Identify which cell holds the provided text, then report its (X, Y) central coordinate. 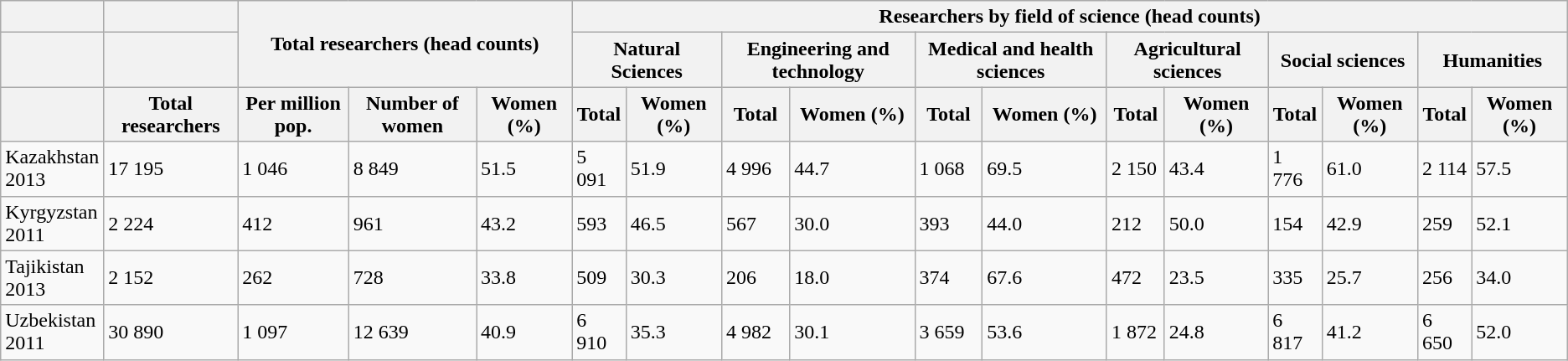
1 776 (1295, 169)
25.7 (1369, 278)
Kazakhstan2013 (52, 169)
2 224 (171, 223)
30.1 (853, 332)
33.8 (524, 278)
1 046 (293, 169)
4 982 (756, 332)
40.9 (524, 332)
259 (1444, 223)
52.0 (1519, 332)
67.6 (1045, 278)
1 872 (1136, 332)
34.0 (1519, 278)
Medical and health sciences (1010, 60)
12 639 (412, 332)
567 (756, 223)
509 (599, 278)
2 152 (171, 278)
Natural Sciences (647, 60)
6 817 (1295, 332)
44.7 (853, 169)
Engineering and technology (818, 60)
3 659 (948, 332)
8 849 (412, 169)
69.5 (1045, 169)
42.9 (1369, 223)
593 (599, 223)
6 910 (599, 332)
335 (1295, 278)
30 890 (171, 332)
5 091 (599, 169)
472 (1136, 278)
46.5 (673, 223)
52.1 (1519, 223)
53.6 (1045, 332)
41.2 (1369, 332)
35.3 (673, 332)
Total researchers (head counts) (405, 44)
Tajikistan2013 (52, 278)
51.5 (524, 169)
61.0 (1369, 169)
Total researchers (171, 114)
Social sciences (1344, 60)
393 (948, 223)
154 (1295, 223)
6 650 (1444, 332)
43.2 (524, 223)
44.0 (1045, 223)
256 (1444, 278)
30.3 (673, 278)
1 068 (948, 169)
Humanities (1493, 60)
Uzbekistan2011 (52, 332)
728 (412, 278)
51.9 (673, 169)
212 (1136, 223)
412 (293, 223)
206 (756, 278)
961 (412, 223)
2 114 (1444, 169)
30.0 (853, 223)
Agricultural sciences (1187, 60)
1 097 (293, 332)
18.0 (853, 278)
24.8 (1216, 332)
Kyrgyzstan2011 (52, 223)
2 150 (1136, 169)
23.5 (1216, 278)
Number of women (412, 114)
Per million pop. (293, 114)
374 (948, 278)
50.0 (1216, 223)
57.5 (1519, 169)
262 (293, 278)
43.4 (1216, 169)
Researchers by field of science (head counts) (1070, 17)
17 195 (171, 169)
4 996 (756, 169)
